Scan for the cell matching the given text and deliver its (x, y) coordinate at center. 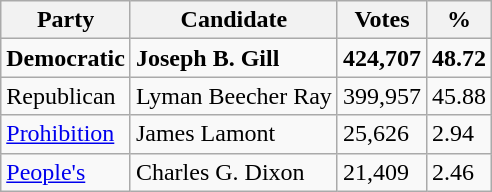
Democratic (66, 58)
48.72 (458, 58)
2.46 (458, 172)
2.94 (458, 134)
People's (66, 172)
Candidate (234, 20)
Lyman Beecher Ray (234, 96)
21,409 (382, 172)
399,957 (382, 96)
Joseph B. Gill (234, 58)
James Lamont (234, 134)
Charles G. Dixon (234, 172)
25,626 (382, 134)
Party (66, 20)
424,707 (382, 58)
% (458, 20)
45.88 (458, 96)
Votes (382, 20)
Prohibition (66, 134)
Republican (66, 96)
